Find where the given text appears and provide that cell's center as (X, Y) coordinate. 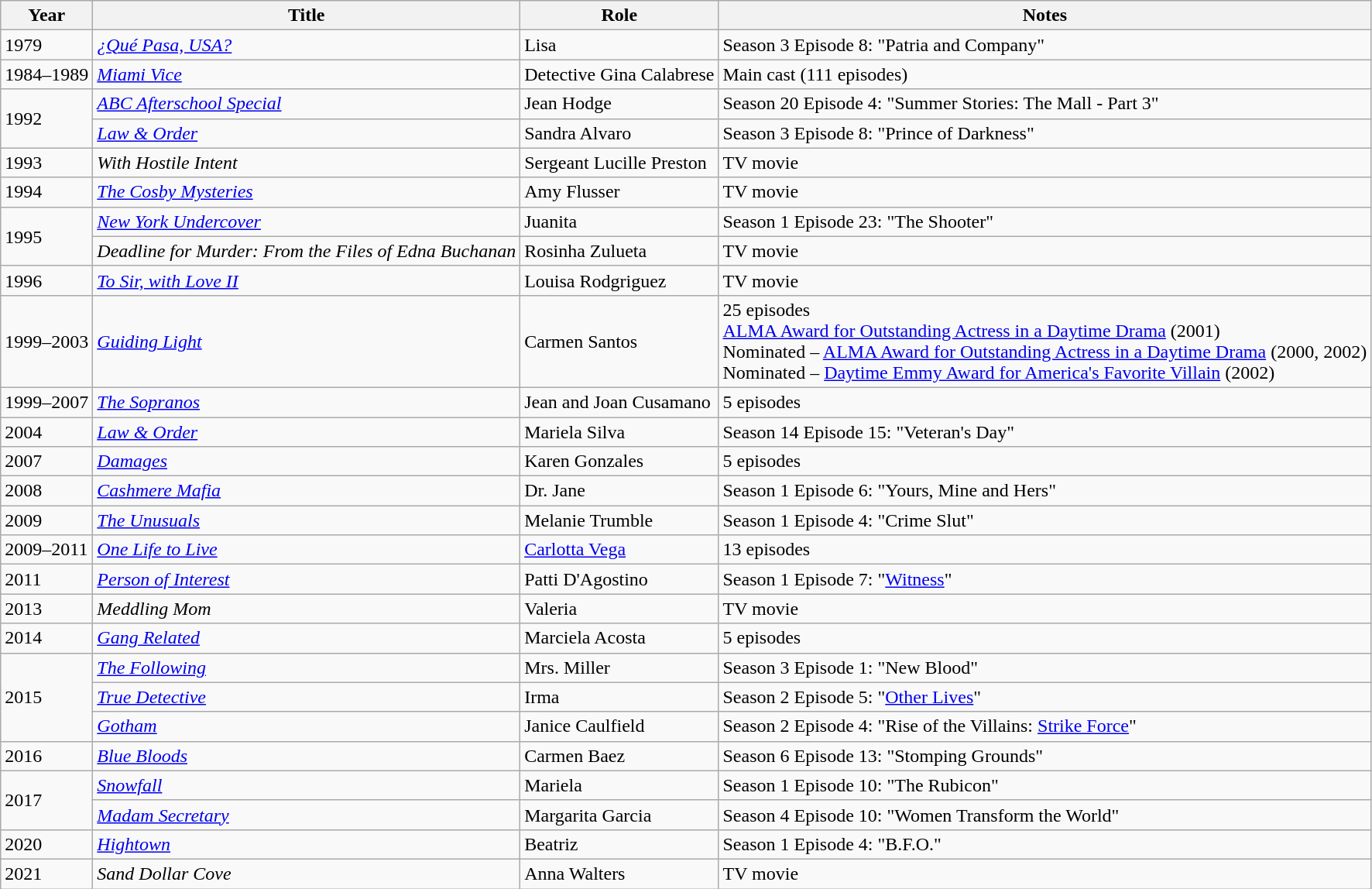
Season 1 Episode 10: "The Rubicon" (1045, 785)
1979 (46, 45)
Margarita Garcia (619, 815)
Sand Dollar Cove (307, 874)
Anna Walters (619, 874)
Notes (1045, 15)
Miami Vice (307, 74)
Carmen Santos (619, 341)
Meddling Mom (307, 609)
Mariela Silva (619, 431)
Season 4 Episode 10: "Women Transform the World" (1045, 815)
Sandra Alvaro (619, 133)
Gotham (307, 726)
Patti D'Agostino (619, 579)
Madam Secretary (307, 815)
2015 (46, 697)
1992 (46, 118)
New York Undercover (307, 221)
Juanita (619, 221)
2008 (46, 491)
Cashmere Mafia (307, 491)
Hightown (307, 844)
Role (619, 15)
Guiding Light (307, 341)
Season 3 Episode 1: "New Blood" (1045, 668)
2009 (46, 520)
Rosinha Zulueta (619, 251)
1993 (46, 163)
2009–2011 (46, 550)
Karen Gonzales (619, 462)
Mrs. Miller (619, 668)
2013 (46, 609)
2017 (46, 800)
To Sir, with Love II (307, 280)
Dr. Jane (619, 491)
Carmen Baez (619, 756)
Blue Bloods (307, 756)
Season 1 Episode 4: "Crime Slut" (1045, 520)
2021 (46, 874)
The Unusuals (307, 520)
Year (46, 15)
2014 (46, 638)
Season 20 Episode 4: "Summer Stories: The Mall - Part 3" (1045, 104)
2004 (46, 431)
Melanie Trumble (619, 520)
1996 (46, 280)
True Detective (307, 697)
Season 1 Episode 23: "The Shooter" (1045, 221)
Title (307, 15)
Season 3 Episode 8: "Prince of Darkness" (1045, 133)
2007 (46, 462)
One Life to Live (307, 550)
2011 (46, 579)
The Sopranos (307, 402)
Gang Related (307, 638)
1999–2007 (46, 402)
1984–1989 (46, 74)
2016 (46, 756)
Person of Interest (307, 579)
Detective Gina Calabrese (619, 74)
Main cast (111 episodes) (1045, 74)
1995 (46, 236)
Beatriz (619, 844)
Lisa (619, 45)
Jean and Joan Cusamano (619, 402)
Sergeant Lucille Preston (619, 163)
Deadline for Murder: From the Files of Edna Buchanan (307, 251)
Valeria (619, 609)
Season 1 Episode 6: "Yours, Mine and Hers" (1045, 491)
Season 2 Episode 5: "Other Lives" (1045, 697)
Mariela (619, 785)
Season 14 Episode 15: "Veteran's Day" (1045, 431)
Marciela Acosta (619, 638)
The Cosby Mysteries (307, 192)
Season 2 Episode 4: "Rise of the Villains: Strike Force" (1045, 726)
With Hostile Intent (307, 163)
Damages (307, 462)
Season 1 Episode 7: "Witness" (1045, 579)
Louisa Rodgriguez (619, 280)
Snowfall (307, 785)
Season 3 Episode 8: "Patria and Company" (1045, 45)
¿Qué Pasa, USA? (307, 45)
The Following (307, 668)
Amy Flusser (619, 192)
Jean Hodge (619, 104)
Season 1 Episode 4: "B.F.O." (1045, 844)
Carlotta Vega (619, 550)
2020 (46, 844)
ABC Afterschool Special (307, 104)
Season 6 Episode 13: "Stomping Grounds" (1045, 756)
1994 (46, 192)
Janice Caulfield (619, 726)
13 episodes (1045, 550)
1999–2003 (46, 341)
Irma (619, 697)
